Capture the cell that displays the provided text and extract its (X, Y) central coordinate. 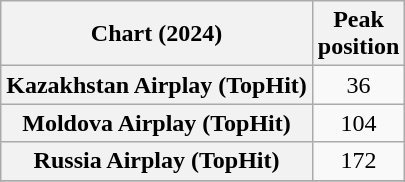
104 (358, 123)
Chart (2024) (157, 34)
Russia Airplay (TopHit) (157, 161)
172 (358, 161)
Kazakhstan Airplay (TopHit) (157, 85)
Peakposition (358, 34)
36 (358, 85)
Moldova Airplay (TopHit) (157, 123)
